Output the [X, Y] coordinate of the center of the cell containing the given text.  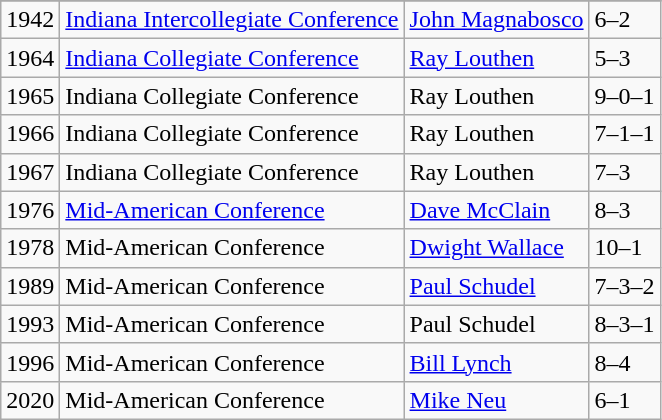
1967 [30, 172]
Dwight Wallace [496, 248]
1976 [30, 210]
1993 [30, 324]
1996 [30, 362]
Dave McClain [496, 210]
7–1–1 [624, 134]
John Magnabosco [496, 20]
8–4 [624, 362]
1978 [30, 248]
10–1 [624, 248]
6–1 [624, 400]
Indiana Intercollegiate Conference [232, 20]
7–3–2 [624, 286]
9–0–1 [624, 96]
1989 [30, 286]
1964 [30, 58]
5–3 [624, 58]
2020 [30, 400]
8–3 [624, 210]
1966 [30, 134]
8–3–1 [624, 324]
Mike Neu [496, 400]
1965 [30, 96]
1942 [30, 20]
Bill Lynch [496, 362]
7–3 [624, 172]
6–2 [624, 20]
